Search for the cell housing the specified text and yield its (X, Y) center coordinate. 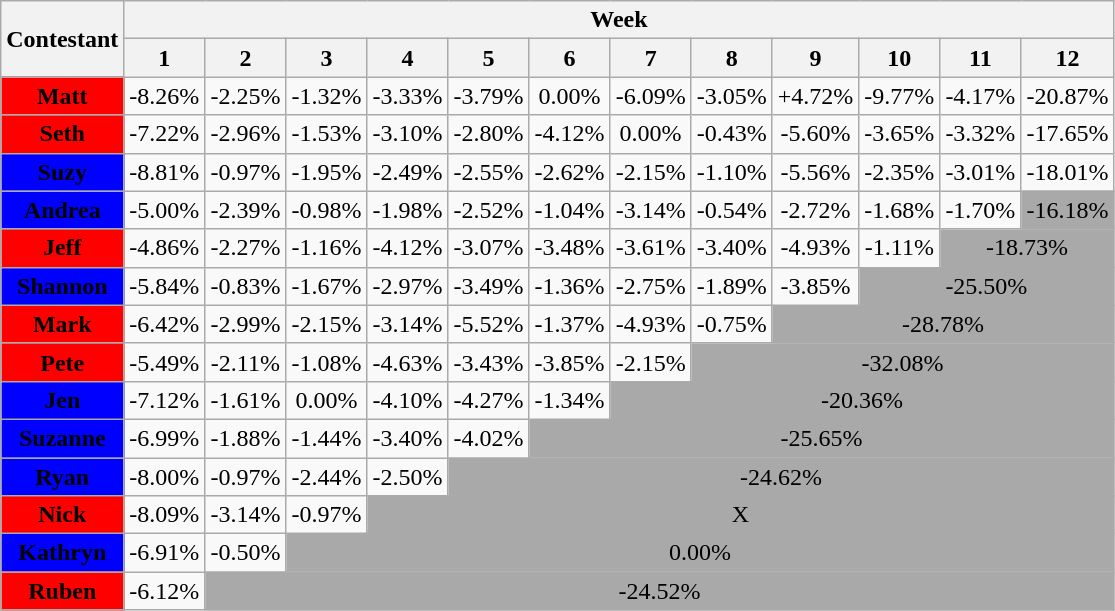
8 (732, 58)
5 (488, 58)
-1.34% (570, 400)
-9.77% (900, 96)
-8.00% (164, 477)
-2.72% (816, 210)
-1.89% (732, 286)
-6.09% (650, 96)
-2.80% (488, 134)
Week (619, 20)
2 (246, 58)
Kathryn (62, 553)
-0.98% (326, 210)
-7.12% (164, 400)
-5.52% (488, 324)
-2.96% (246, 134)
-4.17% (980, 96)
-1.61% (246, 400)
-2.99% (246, 324)
-2.35% (900, 172)
-2.49% (408, 172)
Ryan (62, 477)
-1.68% (900, 210)
-2.39% (246, 210)
-4.10% (408, 400)
-16.18% (1068, 210)
-4.63% (408, 362)
-7.22% (164, 134)
-2.50% (408, 477)
Seth (62, 134)
-1.11% (900, 248)
-3.65% (900, 134)
X (740, 515)
1 (164, 58)
-1.53% (326, 134)
Jeff (62, 248)
-28.78% (943, 324)
-2.11% (246, 362)
-6.91% (164, 553)
-1.37% (570, 324)
10 (900, 58)
-3.43% (488, 362)
-6.42% (164, 324)
-0.75% (732, 324)
-1.16% (326, 248)
-3.07% (488, 248)
-4.86% (164, 248)
-2.75% (650, 286)
-6.12% (164, 591)
-1.88% (246, 438)
-1.04% (570, 210)
-8.26% (164, 96)
-3.01% (980, 172)
-18.73% (1027, 248)
-3.32% (980, 134)
-2.44% (326, 477)
-4.02% (488, 438)
-5.56% (816, 172)
-1.36% (570, 286)
-3.49% (488, 286)
-3.10% (408, 134)
Pete (62, 362)
-24.62% (781, 477)
-0.50% (246, 553)
-8.81% (164, 172)
-0.54% (732, 210)
-2.25% (246, 96)
9 (816, 58)
Jen (62, 400)
Suzanne (62, 438)
3 (326, 58)
Shannon (62, 286)
-8.09% (164, 515)
-32.08% (902, 362)
-3.33% (408, 96)
-0.43% (732, 134)
Ruben (62, 591)
-3.79% (488, 96)
-2.55% (488, 172)
Suzy (62, 172)
6 (570, 58)
-25.65% (822, 438)
-20.87% (1068, 96)
Mark (62, 324)
-3.61% (650, 248)
-5.84% (164, 286)
-2.62% (570, 172)
-5.49% (164, 362)
-2.52% (488, 210)
-4.27% (488, 400)
-1.32% (326, 96)
Andrea (62, 210)
-6.99% (164, 438)
-5.60% (816, 134)
-1.98% (408, 210)
-0.83% (246, 286)
-24.52% (660, 591)
11 (980, 58)
-25.50% (986, 286)
12 (1068, 58)
-5.00% (164, 210)
-2.97% (408, 286)
Matt (62, 96)
-2.27% (246, 248)
-3.05% (732, 96)
Contestant (62, 39)
-17.65% (1068, 134)
4 (408, 58)
7 (650, 58)
-1.08% (326, 362)
-1.70% (980, 210)
+4.72% (816, 96)
-1.67% (326, 286)
-20.36% (862, 400)
-1.10% (732, 172)
-1.95% (326, 172)
-18.01% (1068, 172)
-1.44% (326, 438)
-3.48% (570, 248)
Nick (62, 515)
